Return the (X, Y) coordinate for the center point of the cell that contains the specified text.  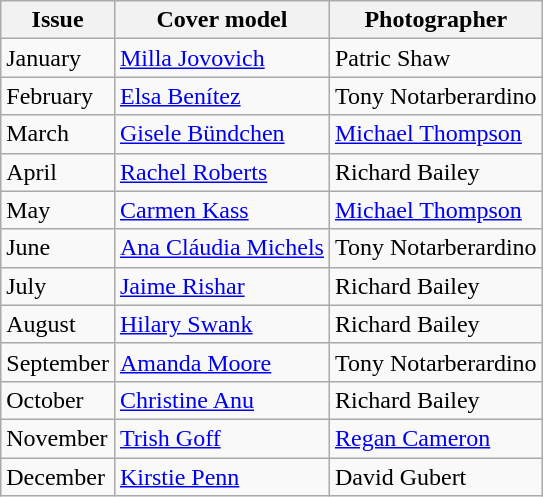
January (58, 58)
May (58, 210)
June (58, 248)
December (58, 477)
Regan Cameron (436, 438)
Gisele Bündchen (222, 134)
Kirstie Penn (222, 477)
August (58, 324)
February (58, 96)
Carmen Kass (222, 210)
Milla Jovovich (222, 58)
July (58, 286)
Patric Shaw (436, 58)
March (58, 134)
Christine Anu (222, 400)
Elsa Benítez (222, 96)
Cover model (222, 20)
Amanda Moore (222, 362)
Photographer (436, 20)
Issue (58, 20)
Hilary Swank (222, 324)
Rachel Roberts (222, 172)
November (58, 438)
Ana Cláudia Michels (222, 248)
Jaime Rishar (222, 286)
April (58, 172)
September (58, 362)
Trish Goff (222, 438)
David Gubert (436, 477)
October (58, 400)
